Identify which cell holds the provided text, then report its [x, y] central coordinate. 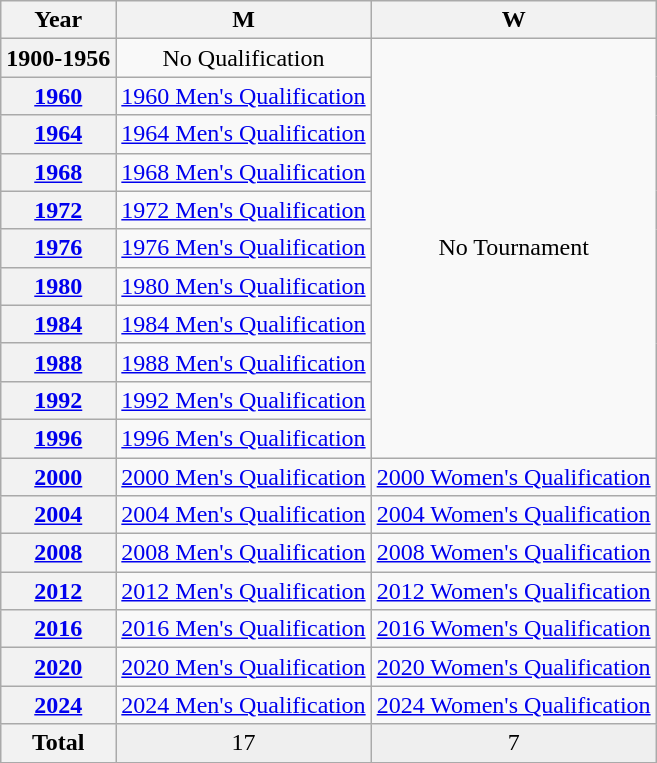
1988 [58, 362]
2016 Women's Qualification [514, 629]
Year [58, 20]
2024 Men's Qualification [244, 705]
2008 Men's Qualification [244, 553]
1980 [58, 286]
2012 [58, 591]
2004 Men's Qualification [244, 515]
2004 Women's Qualification [514, 515]
2020 Women's Qualification [514, 667]
1976 [58, 248]
7 [514, 743]
1980 Men's Qualification [244, 286]
2000 Women's Qualification [514, 477]
M [244, 20]
1972 [58, 210]
W [514, 20]
1992 [58, 400]
2020 Men's Qualification [244, 667]
No Qualification [244, 58]
1972 Men's Qualification [244, 210]
2000 [58, 477]
1900-1956 [58, 58]
1968 Men's Qualification [244, 172]
2000 Men's Qualification [244, 477]
1964 Men's Qualification [244, 134]
1960 [58, 96]
No Tournament [514, 248]
2024 Women's Qualification [514, 705]
1984 Men's Qualification [244, 324]
2016 [58, 629]
1992 Men's Qualification [244, 400]
1988 Men's Qualification [244, 362]
2012 Men's Qualification [244, 591]
2024 [58, 705]
2020 [58, 667]
2016 Men's Qualification [244, 629]
Total [58, 743]
17 [244, 743]
1996 [58, 438]
2008 [58, 553]
1964 [58, 134]
2012 Women's Qualification [514, 591]
1984 [58, 324]
1996 Men's Qualification [244, 438]
2008 Women's Qualification [514, 553]
1976 Men's Qualification [244, 248]
2004 [58, 515]
1960 Men's Qualification [244, 96]
1968 [58, 172]
